Output the (X, Y) coordinate of the center of the cell containing the given text.  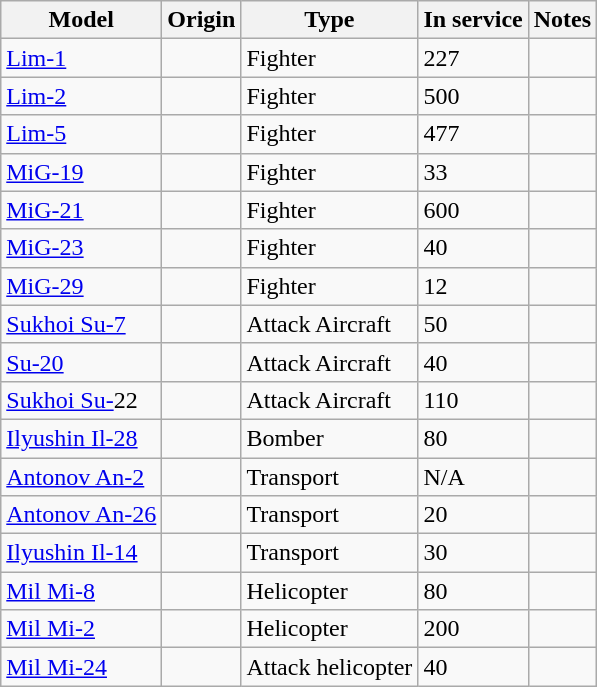
N/A (473, 477)
MiG-23 (82, 248)
20 (473, 515)
Mil Mi-8 (82, 591)
Lim-1 (82, 58)
200 (473, 629)
MiG-21 (82, 210)
Attack helicopter (330, 667)
Sukhoi Su-22 (82, 400)
Ilyushin Il-28 (82, 438)
30 (473, 553)
MiG-29 (82, 286)
Mil Mi-2 (82, 629)
Antonov An-2 (82, 477)
Ilyushin Il-14 (82, 553)
MiG-19 (82, 172)
12 (473, 286)
Su-20 (82, 362)
Mil Mi-24 (82, 667)
Notes (562, 20)
In service (473, 20)
Antonov An-26 (82, 515)
110 (473, 400)
Sukhoi Su-7 (82, 324)
Model (82, 20)
477 (473, 134)
50 (473, 324)
Origin (202, 20)
Lim-2 (82, 96)
33 (473, 172)
227 (473, 58)
Lim-5 (82, 134)
500 (473, 96)
Type (330, 20)
Bomber (330, 438)
600 (473, 210)
